Determine the (X, Y) coordinate at the center of the cell enclosing the given text.  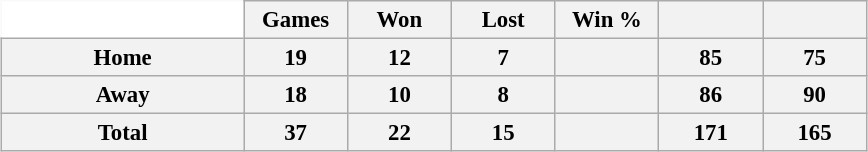
15 (503, 133)
Home (123, 58)
Lost (503, 20)
Won (399, 20)
75 (815, 58)
18 (296, 95)
19 (296, 58)
85 (711, 58)
37 (296, 133)
Total (123, 133)
86 (711, 95)
90 (815, 95)
Games (296, 20)
22 (399, 133)
7 (503, 58)
12 (399, 58)
Away (123, 95)
165 (815, 133)
8 (503, 95)
171 (711, 133)
Win % (607, 20)
10 (399, 95)
